Detect which cell encompasses the target text, then output its (X, Y) center coordinate. 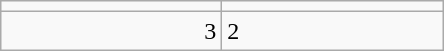
3 (112, 31)
2 (332, 31)
